Extract the (x, y) coordinate from the center of the cell holding the provided text.  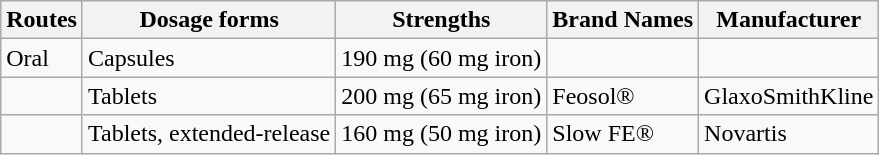
Novartis (789, 134)
Dosage forms (208, 20)
Routes (42, 20)
Oral (42, 58)
Brand Names (623, 20)
200 mg (65 mg iron) (442, 96)
Capsules (208, 58)
Slow FE® (623, 134)
Tablets (208, 96)
190 mg (60 mg iron) (442, 58)
Manufacturer (789, 20)
Feosol® (623, 96)
Tablets, extended-release (208, 134)
160 mg (50 mg iron) (442, 134)
GlaxoSmithKline (789, 96)
Strengths (442, 20)
